Pinpoint the cell where the given text exists, returning its (X, Y) midpoint coordinate. 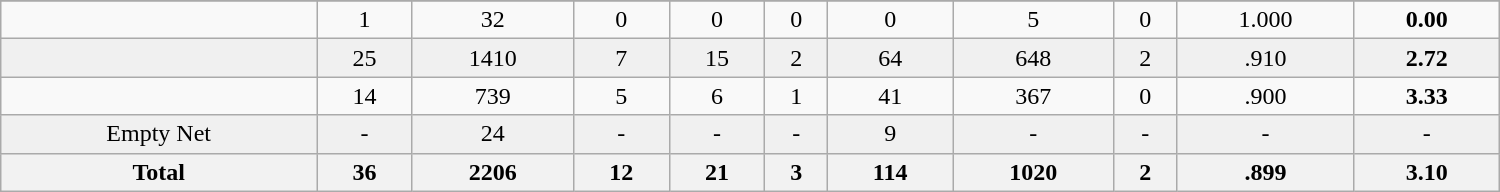
.899 (1266, 172)
.900 (1266, 96)
1020 (1034, 172)
41 (890, 96)
36 (365, 172)
6 (717, 96)
Total (159, 172)
9 (890, 134)
114 (890, 172)
2206 (492, 172)
7 (621, 58)
1410 (492, 58)
3.33 (1426, 96)
21 (717, 172)
64 (890, 58)
.910 (1266, 58)
12 (621, 172)
0.00 (1426, 20)
3.10 (1426, 172)
Empty Net (159, 134)
25 (365, 58)
15 (717, 58)
2.72 (1426, 58)
739 (492, 96)
24 (492, 134)
32 (492, 20)
1.000 (1266, 20)
3 (796, 172)
648 (1034, 58)
367 (1034, 96)
14 (365, 96)
